Locate the cell with the specified text and output its [X, Y] center coordinate. 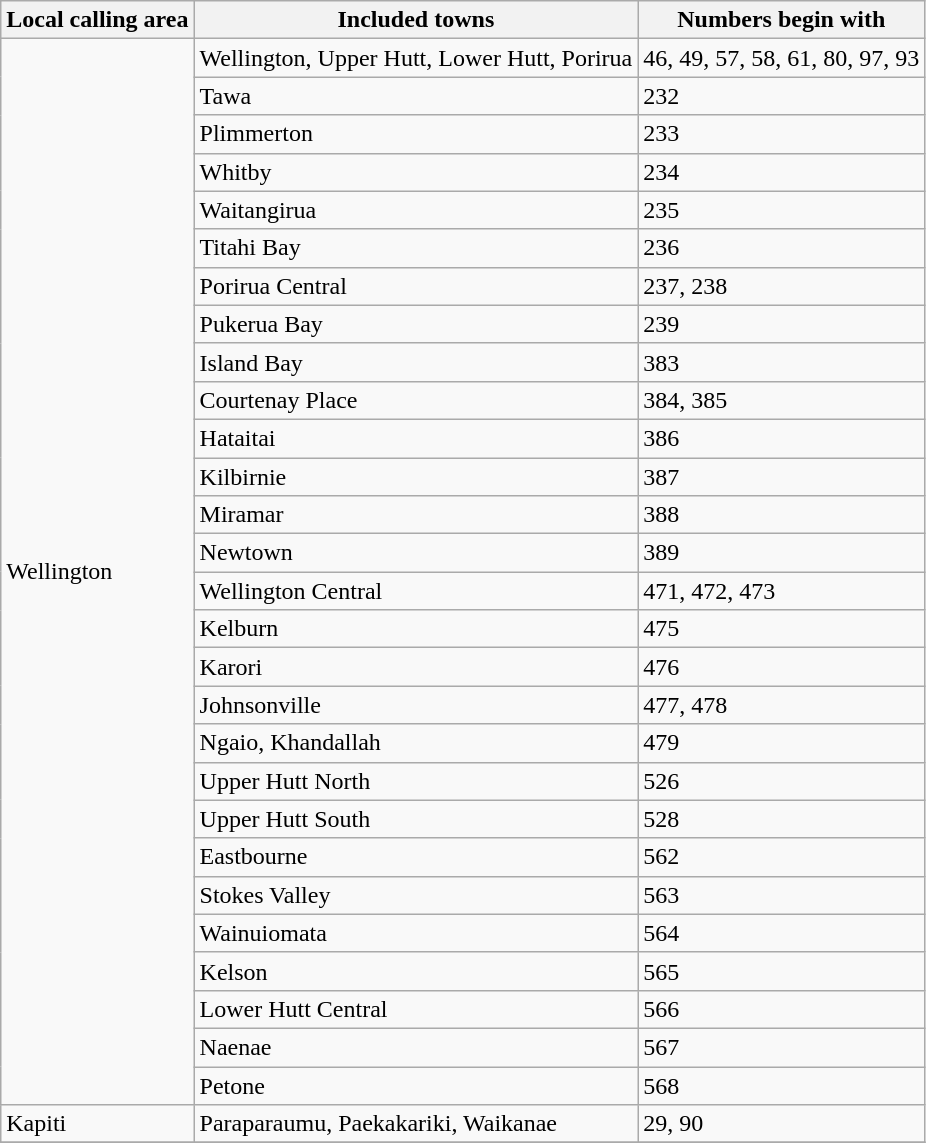
Wainuiomata [416, 933]
Wellington Central [416, 591]
528 [782, 819]
386 [782, 438]
Hataitai [416, 438]
Island Bay [416, 362]
562 [782, 857]
Kilbirnie [416, 477]
384, 385 [782, 400]
234 [782, 172]
526 [782, 781]
Tawa [416, 96]
236 [782, 248]
Johnsonville [416, 705]
Upper Hutt South [416, 819]
565 [782, 971]
Lower Hutt Central [416, 1009]
564 [782, 933]
Naenae [416, 1047]
Eastbourne [416, 857]
Stokes Valley [416, 895]
568 [782, 1085]
388 [782, 515]
563 [782, 895]
Wellington, Upper Hutt, Lower Hutt, Porirua [416, 58]
566 [782, 1009]
477, 478 [782, 705]
Numbers begin with [782, 20]
476 [782, 667]
383 [782, 362]
Karori [416, 667]
Upper Hutt North [416, 781]
Courtenay Place [416, 400]
Plimmerton [416, 134]
232 [782, 96]
Included towns [416, 20]
Kelburn [416, 629]
Pukerua Bay [416, 324]
Newtown [416, 553]
Porirua Central [416, 286]
233 [782, 134]
Petone [416, 1085]
Wellington [98, 572]
237, 238 [782, 286]
387 [782, 477]
471, 472, 473 [782, 591]
Paraparaumu, Paekakariki, Waikanae [416, 1124]
Kelson [416, 971]
567 [782, 1047]
Waitangirua [416, 210]
235 [782, 210]
Kapiti [98, 1124]
475 [782, 629]
Miramar [416, 515]
239 [782, 324]
Whitby [416, 172]
389 [782, 553]
Ngaio, Khandallah [416, 743]
29, 90 [782, 1124]
Titahi Bay [416, 248]
46, 49, 57, 58, 61, 80, 97, 93 [782, 58]
479 [782, 743]
Local calling area [98, 20]
